For the text-containing cell, return its midpoint in [X, Y] coordinate format. 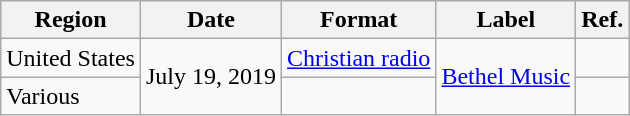
Various [71, 96]
Christian radio [359, 58]
Ref. [602, 20]
Label [506, 20]
Region [71, 20]
Format [359, 20]
Bethel Music [506, 77]
Date [210, 20]
United States [71, 58]
July 19, 2019 [210, 77]
